Detect which cell encompasses the target text, then output its (x, y) center coordinate. 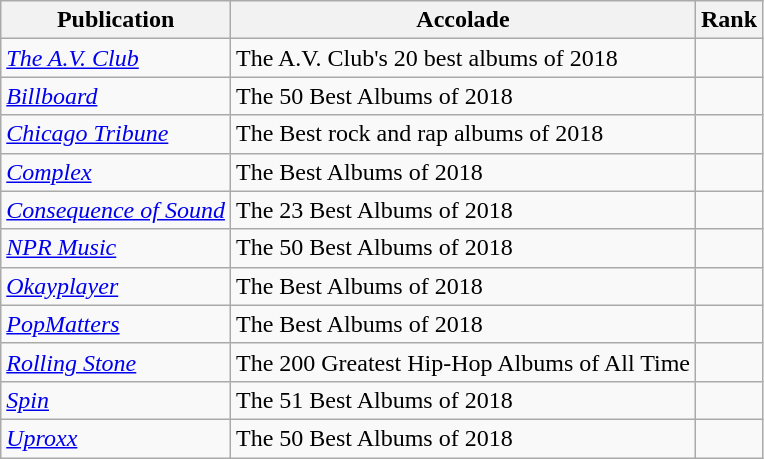
Rolling Stone (116, 362)
Okayplayer (116, 286)
Spin (116, 400)
The 23 Best Albums of 2018 (462, 210)
Rank (728, 20)
Consequence of Sound (116, 210)
Billboard (116, 96)
The A.V. Club (116, 58)
PopMatters (116, 324)
Publication (116, 20)
Complex (116, 172)
Accolade (462, 20)
The 200 Greatest Hip-Hop Albums of All Time (462, 362)
NPR Music (116, 248)
Chicago Tribune (116, 134)
Uproxx (116, 438)
The A.V. Club's 20 best albums of 2018 (462, 58)
The 51 Best Albums of 2018 (462, 400)
The Best rock and rap albums of 2018 (462, 134)
